Scan for the cell matching the given text and deliver its [x, y] coordinate at center. 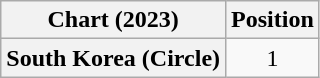
South Korea (Circle) [114, 58]
Chart (2023) [114, 20]
Position [273, 20]
1 [273, 58]
